For the text-containing cell, return its midpoint in [x, y] coordinate format. 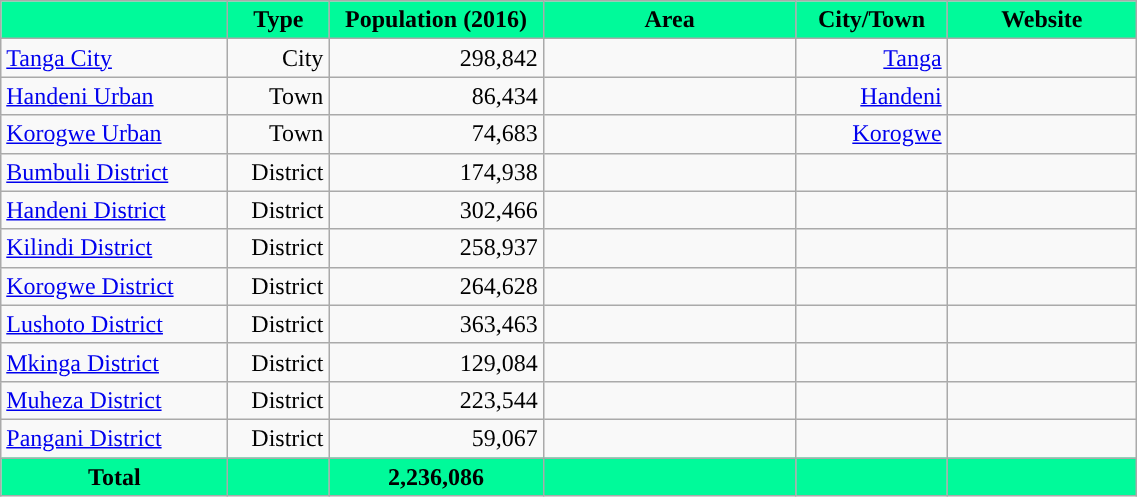
Mkinga District [114, 362]
Total [114, 477]
Tanga [872, 58]
258,937 [436, 248]
298,842 [436, 58]
363,463 [436, 324]
Website [1042, 20]
264,628 [436, 286]
129,084 [436, 362]
Handeni Urban [114, 96]
86,434 [436, 96]
74,683 [436, 134]
Lushoto District [114, 324]
Bumbuli District [114, 172]
2,236,086 [436, 477]
Kilindi District [114, 248]
Korogwe [872, 134]
Handeni District [114, 210]
Tanga City [114, 58]
Korogwe Urban [114, 134]
Korogwe District [114, 286]
Pangani District [114, 438]
302,466 [436, 210]
Muheza District [114, 400]
174,938 [436, 172]
Type [278, 20]
59,067 [436, 438]
223,544 [436, 400]
Population (2016) [436, 20]
City/Town [872, 20]
City [278, 58]
Handeni [872, 96]
Area [669, 20]
